Scan for the cell matching the given text and deliver its (X, Y) coordinate at center. 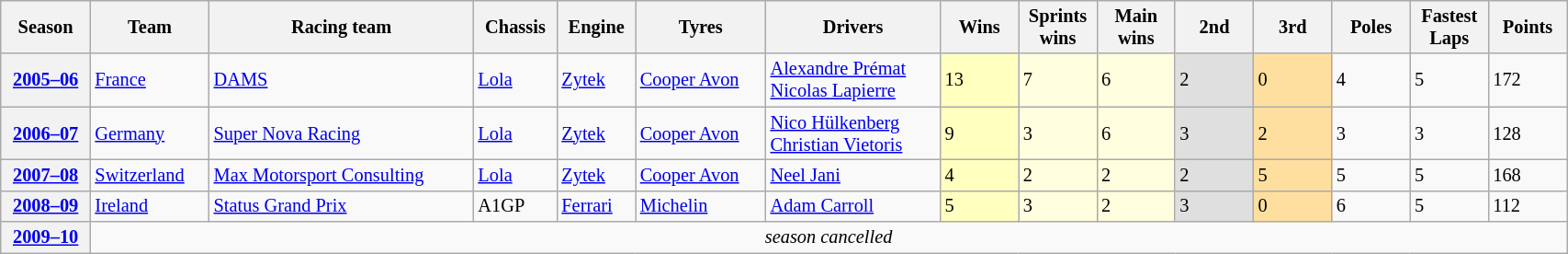
Switzerland (151, 175)
DAMS (342, 80)
Season (46, 27)
Engine (595, 27)
Drivers (853, 27)
3rd (1293, 27)
Super Nova Racing (342, 133)
Adam Carroll (853, 206)
Germany (151, 133)
Ferrari (595, 206)
128 (1527, 133)
2nd (1214, 27)
Max Motorsport Consulting (342, 175)
Poles (1371, 27)
Tyres (701, 27)
season cancelled (829, 237)
FastestLaps (1450, 27)
2005–06 (46, 80)
Mainwins (1135, 27)
Status Grand Prix (342, 206)
9 (979, 133)
2007–08 (46, 175)
112 (1527, 206)
Racing team (342, 27)
172 (1527, 80)
Ireland (151, 206)
Team (151, 27)
13 (979, 80)
Nico HülkenbergChristian Vietoris (853, 133)
Neel Jani (853, 175)
Sprintswins (1058, 27)
7 (1058, 80)
2008–09 (46, 206)
2006–07 (46, 133)
Points (1527, 27)
Michelin (701, 206)
168 (1527, 175)
2009–10 (46, 237)
Alexandre PrématNicolas Lapierre (853, 80)
A1GP (514, 206)
France (151, 80)
Chassis (514, 27)
Wins (979, 27)
